Output the [x, y] coordinate of the center of the cell containing the given text.  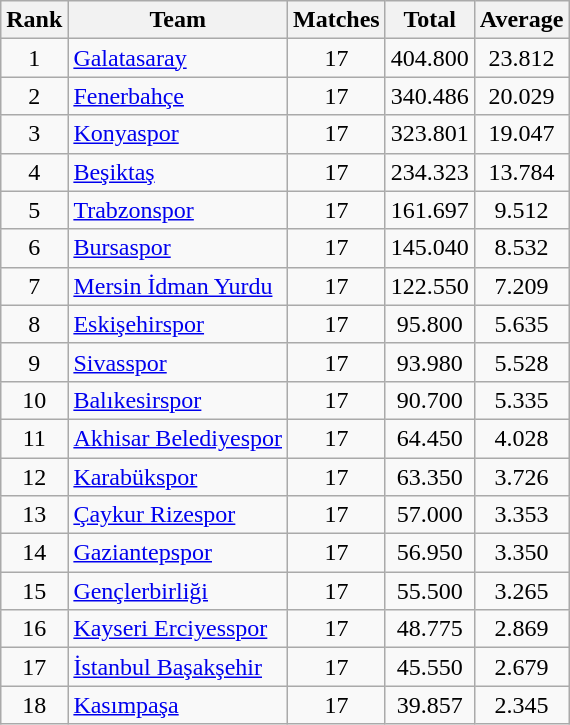
64.450 [430, 438]
1 [34, 58]
4 [34, 172]
404.800 [430, 58]
340.486 [430, 96]
İstanbul Başakşehir [178, 667]
57.000 [430, 515]
Kayseri Erciyesspor [178, 629]
45.550 [430, 667]
18 [34, 705]
Kasımpaşa [178, 705]
Matches [337, 20]
23.812 [522, 58]
55.500 [430, 591]
Konyaspor [178, 134]
5.335 [522, 400]
15 [34, 591]
Galatasaray [178, 58]
145.040 [430, 248]
Çaykur Rizespor [178, 515]
161.697 [430, 210]
234.323 [430, 172]
3.265 [522, 591]
9 [34, 362]
5 [34, 210]
56.950 [430, 553]
16 [34, 629]
10 [34, 400]
14 [34, 553]
2.345 [522, 705]
7.209 [522, 286]
39.857 [430, 705]
7 [34, 286]
8 [34, 324]
Gaziantepspor [178, 553]
Balıkesirspor [178, 400]
3.726 [522, 477]
3 [34, 134]
63.350 [430, 477]
6 [34, 248]
Bursaspor [178, 248]
5.635 [522, 324]
13 [34, 515]
12 [34, 477]
Mersin İdman Yurdu [178, 286]
Beşiktaş [178, 172]
Eskişehirspor [178, 324]
19.047 [522, 134]
20.029 [522, 96]
8.532 [522, 248]
9.512 [522, 210]
13.784 [522, 172]
2.679 [522, 667]
Rank [34, 20]
Total [430, 20]
3.350 [522, 553]
90.700 [430, 400]
3.353 [522, 515]
Team [178, 20]
Trabzonspor [178, 210]
Sivasspor [178, 362]
2 [34, 96]
4.028 [522, 438]
323.801 [430, 134]
95.800 [430, 324]
Akhisar Belediyespor [178, 438]
122.550 [430, 286]
5.528 [522, 362]
11 [34, 438]
Fenerbahçe [178, 96]
Karabükspor [178, 477]
2.869 [522, 629]
Gençlerbirliği [178, 591]
48.775 [430, 629]
93.980 [430, 362]
Average [522, 20]
